Find where the given text appears and provide that cell's center as [x, y] coordinate. 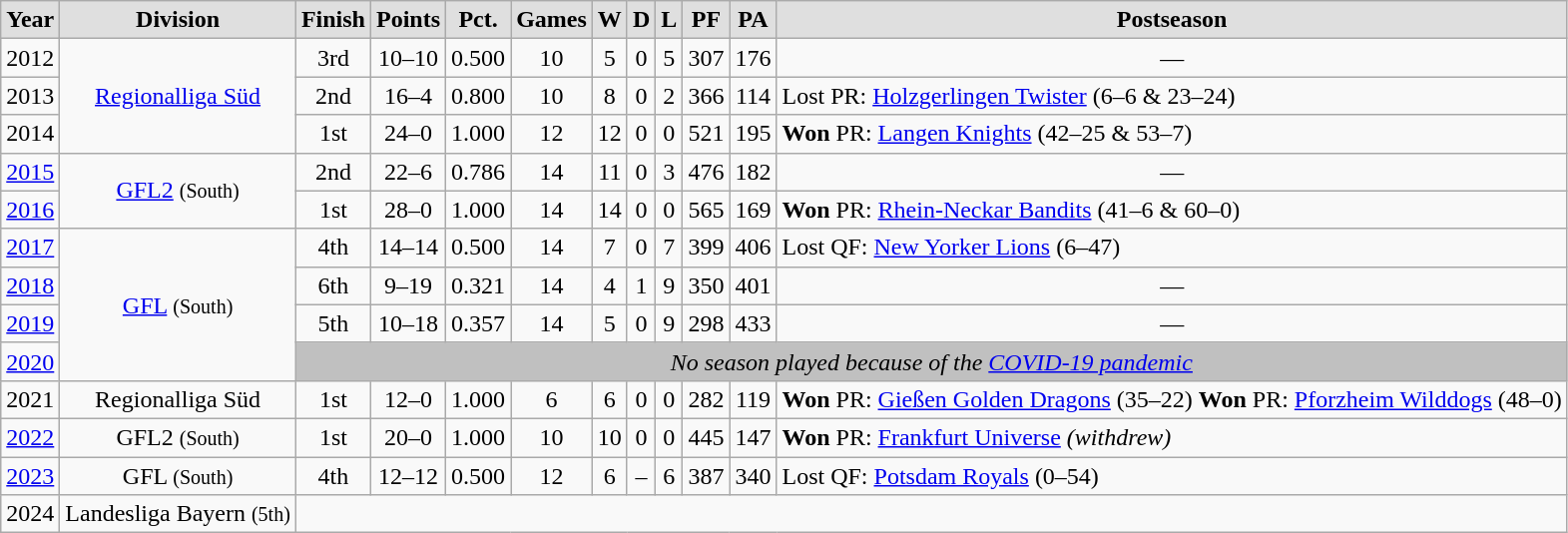
445 [707, 437]
11 [609, 172]
282 [707, 399]
Finish [333, 20]
119 [753, 399]
Won PR: Rhein-Neckar Bandits (41–6 & 60–0) [1172, 210]
1 [641, 285]
D [641, 20]
Postseason [1172, 20]
307 [707, 58]
2020 [30, 361]
433 [753, 323]
L [669, 20]
401 [753, 285]
2021 [30, 399]
20–0 [407, 437]
24–0 [407, 134]
0.786 [479, 172]
Pct. [479, 20]
Lost QF: New Yorker Lions (6–47) [1172, 248]
W [609, 20]
28–0 [407, 210]
2023 [30, 476]
340 [753, 476]
2016 [30, 210]
8 [609, 96]
10–10 [407, 58]
6th [333, 285]
2015 [30, 172]
Division [178, 20]
298 [707, 323]
10–18 [407, 323]
Lost PR: Holzgerlingen Twister (6–6 & 23–24) [1172, 96]
2024 [30, 514]
169 [753, 210]
16–4 [407, 96]
182 [753, 172]
Won PR: Gießen Golden Dragons (35–22) Won PR: Pforzheim Wilddogs (48–0) [1172, 399]
2013 [30, 96]
2017 [30, 248]
0.357 [479, 323]
12–0 [407, 399]
3 [669, 172]
366 [707, 96]
0.321 [479, 285]
Lost QF: Potsdam Royals (0–54) [1172, 476]
521 [707, 134]
Won PR: Frankfurt Universe (withdrew) [1172, 437]
4 [609, 285]
Points [407, 20]
No season played because of the COVID-19 pandemic [931, 361]
2022 [30, 437]
2012 [30, 58]
2019 [30, 323]
147 [753, 437]
565 [707, 210]
Games [552, 20]
406 [753, 248]
399 [707, 248]
0.800 [479, 96]
176 [753, 58]
5th [333, 323]
14–14 [407, 248]
22–6 [407, 172]
2014 [30, 134]
Landesliga Bayern (5th) [178, 514]
PA [753, 20]
2 [669, 96]
114 [753, 96]
– [641, 476]
476 [707, 172]
3rd [333, 58]
2018 [30, 285]
12–12 [407, 476]
Won PR: Langen Knights (42–25 & 53–7) [1172, 134]
350 [707, 285]
9–19 [407, 285]
PF [707, 20]
195 [753, 134]
Year [30, 20]
387 [707, 476]
